Find where the given text appears and provide that cell's center as (X, Y) coordinate. 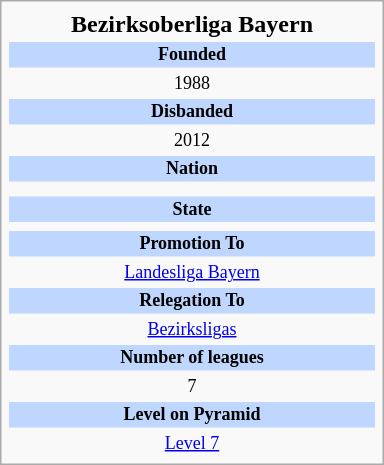
Founded (192, 55)
Promotion To (192, 244)
State (192, 210)
2012 (192, 141)
Relegation To (192, 301)
Number of leagues (192, 358)
Level on Pyramid (192, 415)
Nation (192, 169)
Disbanded (192, 112)
7 (192, 387)
Bezirksoberliga Bayern (192, 24)
1988 (192, 84)
Bezirksligas (192, 330)
Landesliga Bayern (192, 273)
Level 7 (192, 444)
